Extract the (X, Y) coordinate from the center of the cell holding the provided text.  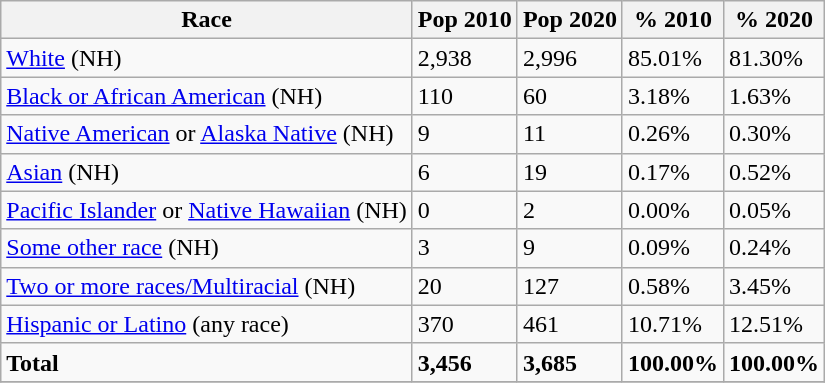
Native American or Alaska Native (NH) (207, 134)
3,456 (464, 362)
2 (570, 210)
85.01% (672, 58)
Two or more races/Multiracial (NH) (207, 286)
0.24% (774, 248)
Race (207, 20)
% 2010 (672, 20)
0.00% (672, 210)
White (NH) (207, 58)
81.30% (774, 58)
110 (464, 96)
0.09% (672, 248)
Total (207, 362)
Asian (NH) (207, 172)
1.63% (774, 96)
19 (570, 172)
3 (464, 248)
0.58% (672, 286)
0.30% (774, 134)
127 (570, 286)
0.26% (672, 134)
Hispanic or Latino (any race) (207, 324)
12.51% (774, 324)
Pop 2010 (464, 20)
3.45% (774, 286)
% 2020 (774, 20)
Black or African American (NH) (207, 96)
6 (464, 172)
0 (464, 210)
Pop 2020 (570, 20)
11 (570, 134)
2,938 (464, 58)
20 (464, 286)
10.71% (672, 324)
60 (570, 96)
0.17% (672, 172)
0.05% (774, 210)
0.52% (774, 172)
2,996 (570, 58)
461 (570, 324)
3.18% (672, 96)
Some other race (NH) (207, 248)
Pacific Islander or Native Hawaiian (NH) (207, 210)
370 (464, 324)
3,685 (570, 362)
